Find where the given text appears and provide that cell's center as (X, Y) coordinate. 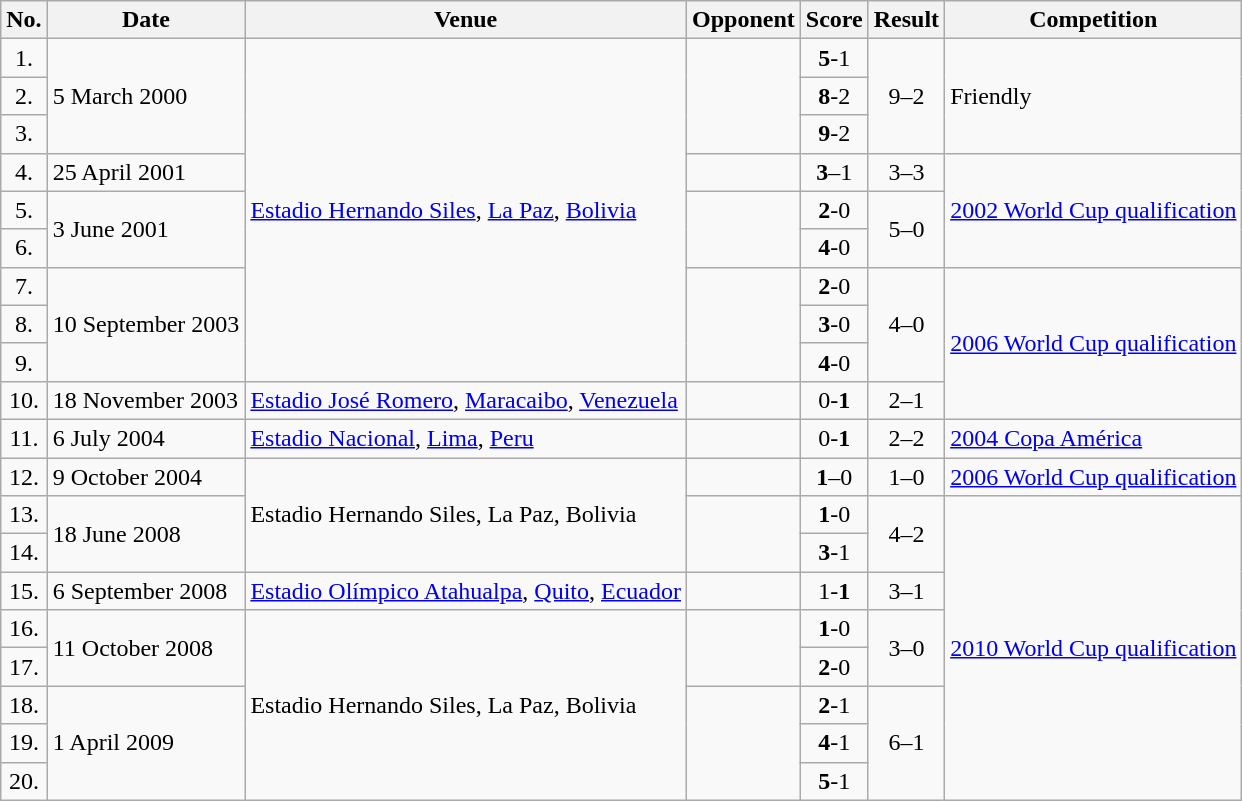
2002 World Cup qualification (1094, 210)
7. (24, 286)
19. (24, 743)
10. (24, 400)
No. (24, 20)
25 April 2001 (146, 172)
9-2 (834, 134)
Opponent (744, 20)
13. (24, 515)
14. (24, 553)
9–2 (906, 96)
Estadio Olímpico Atahualpa, Quito, Ecuador (466, 591)
1 April 2009 (146, 743)
2. (24, 96)
3-0 (834, 324)
1-1 (834, 591)
16. (24, 629)
2–1 (906, 400)
3-1 (834, 553)
12. (24, 477)
4–0 (906, 324)
8-2 (834, 96)
18 November 2003 (146, 400)
11 October 2008 (146, 648)
Venue (466, 20)
8. (24, 324)
20. (24, 781)
Estadio José Romero, Maracaibo, Venezuela (466, 400)
2010 World Cup qualification (1094, 648)
9. (24, 362)
6. (24, 248)
3–0 (906, 648)
15. (24, 591)
Competition (1094, 20)
Friendly (1094, 96)
5. (24, 210)
4. (24, 172)
6–1 (906, 743)
3–3 (906, 172)
Result (906, 20)
9 October 2004 (146, 477)
2-1 (834, 705)
4-1 (834, 743)
6 July 2004 (146, 438)
1. (24, 58)
18. (24, 705)
Score (834, 20)
5–0 (906, 229)
3. (24, 134)
4–2 (906, 534)
3 June 2001 (146, 229)
18 June 2008 (146, 534)
2004 Copa América (1094, 438)
2–2 (906, 438)
5 March 2000 (146, 96)
10 September 2003 (146, 324)
Date (146, 20)
6 September 2008 (146, 591)
17. (24, 667)
Estadio Nacional, Lima, Peru (466, 438)
11. (24, 438)
